Pinpoint the cell where the given text exists, returning its (x, y) midpoint coordinate. 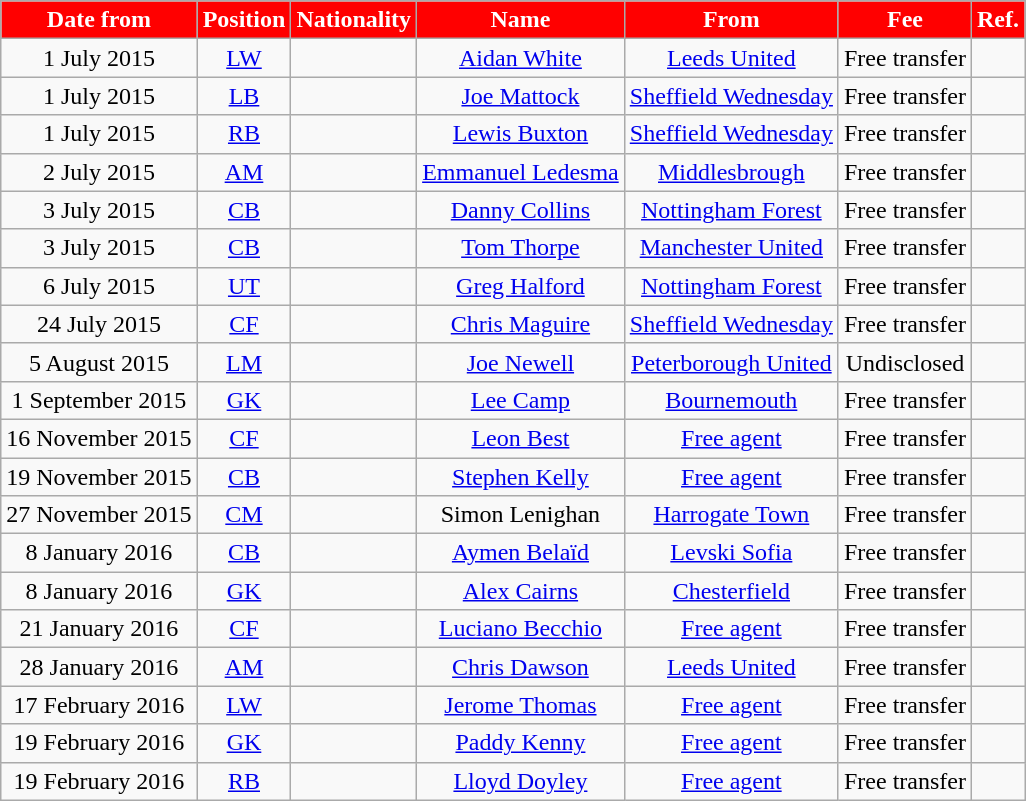
Undisclosed (904, 362)
Leon Best (521, 438)
Chris Dawson (521, 667)
19 November 2015 (99, 477)
UT (244, 286)
Tom Thorpe (521, 248)
Stephen Kelly (521, 477)
Chesterfield (731, 591)
1 September 2015 (99, 400)
16 November 2015 (99, 438)
Lee Camp (521, 400)
28 January 2016 (99, 667)
Joe Newell (521, 362)
Lloyd Doyley (521, 781)
Ref. (998, 20)
Alex Cairns (521, 591)
Fee (904, 20)
Manchester United (731, 248)
Emmanuel Ledesma (521, 172)
Name (521, 20)
Levski Sofia (731, 553)
Date from (99, 20)
CM (244, 515)
Luciano Becchio (521, 629)
17 February 2016 (99, 705)
Chris Maguire (521, 324)
Paddy Kenny (521, 743)
Greg Halford (521, 286)
Position (244, 20)
Nationality (354, 20)
Harrogate Town (731, 515)
LM (244, 362)
LB (244, 96)
6 July 2015 (99, 286)
Simon Lenighan (521, 515)
24 July 2015 (99, 324)
Aidan White (521, 58)
Lewis Buxton (521, 134)
Aymen Belaïd (521, 553)
21 January 2016 (99, 629)
Danny Collins (521, 210)
27 November 2015 (99, 515)
2 July 2015 (99, 172)
Middlesbrough (731, 172)
Jerome Thomas (521, 705)
Bournemouth (731, 400)
From (731, 20)
Peterborough United (731, 362)
5 August 2015 (99, 362)
Joe Mattock (521, 96)
